Pinpoint the cell where the given text exists, returning its (X, Y) midpoint coordinate. 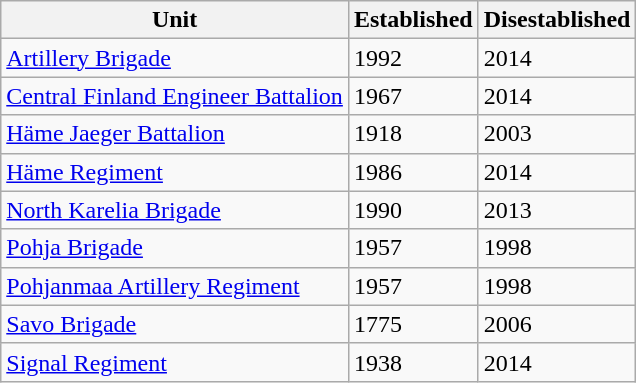
2013 (557, 210)
1986 (413, 172)
Signal Regiment (175, 362)
Established (413, 20)
2003 (557, 134)
Pohja Brigade (175, 248)
Artillery Brigade (175, 58)
1775 (413, 324)
Häme Regiment (175, 172)
Unit (175, 20)
1918 (413, 134)
2006 (557, 324)
1938 (413, 362)
Pohjanmaa Artillery Regiment (175, 286)
Savo Brigade (175, 324)
Central Finland Engineer Battalion (175, 96)
Disestablished (557, 20)
1990 (413, 210)
1992 (413, 58)
1967 (413, 96)
North Karelia Brigade (175, 210)
Häme Jaeger Battalion (175, 134)
